Provide the (x, y) coordinate of the cell's center where the given text is located.  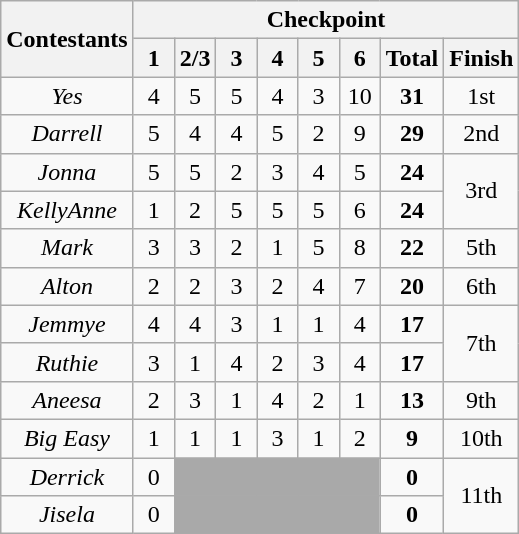
5th (482, 248)
1st (482, 96)
Jonna (67, 172)
Aneesa (67, 400)
Finish (482, 58)
Contestants (67, 39)
6th (482, 286)
2nd (482, 134)
9th (482, 400)
3rd (482, 191)
Big Easy (67, 438)
10 (360, 96)
Alton (67, 286)
31 (412, 96)
20 (412, 286)
7 (360, 286)
2/3 (195, 58)
7th (482, 343)
Checkpoint (326, 20)
Mark (67, 248)
Darrell (67, 134)
Total (412, 58)
11th (482, 496)
Yes (67, 96)
10th (482, 438)
13 (412, 400)
Jisela (67, 515)
Ruthie (67, 362)
22 (412, 248)
8 (360, 248)
KellyAnne (67, 210)
Jemmye (67, 324)
29 (412, 134)
Derrick (67, 477)
